Find where the given text appears and provide that cell's center as [x, y] coordinate. 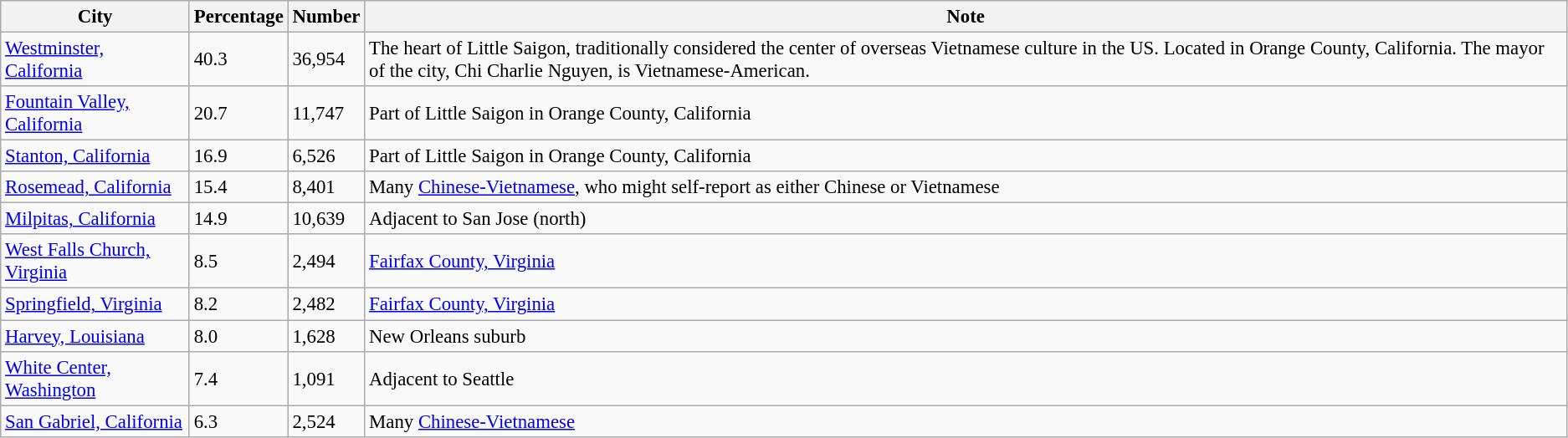
11,747 [326, 114]
Number [326, 17]
Note [966, 17]
1,091 [326, 378]
Percentage [238, 17]
Adjacent to San Jose (north) [966, 219]
Stanton, California [95, 156]
8.5 [238, 261]
6.3 [238, 421]
16.9 [238, 156]
2,494 [326, 261]
36,954 [326, 60]
New Orleans suburb [966, 336]
West Falls Church, Virginia [95, 261]
20.7 [238, 114]
Rosemead, California [95, 187]
Fountain Valley, California [95, 114]
8,401 [326, 187]
Milpitas, California [95, 219]
Many Chinese-Vietnamese [966, 421]
8.0 [238, 336]
Springfield, Virginia [95, 304]
6,526 [326, 156]
8.2 [238, 304]
Many Chinese-Vietnamese, who might self-report as either Chinese or Vietnamese [966, 187]
1,628 [326, 336]
10,639 [326, 219]
White Center, Washington [95, 378]
40.3 [238, 60]
2,524 [326, 421]
2,482 [326, 304]
Westminster, California [95, 60]
City [95, 17]
7.4 [238, 378]
San Gabriel, California [95, 421]
14.9 [238, 219]
15.4 [238, 187]
Harvey, Louisiana [95, 336]
Adjacent to Seattle [966, 378]
